Provide the [x, y] coordinate of the cell's center where the given text is located.  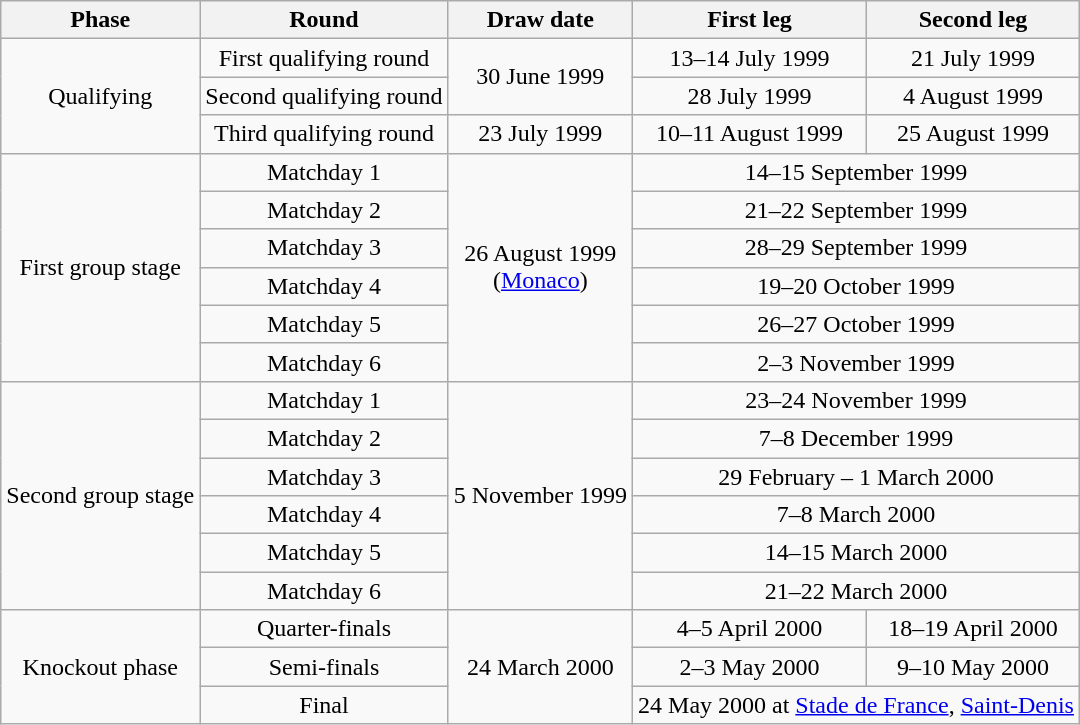
21–22 March 2000 [856, 591]
28–29 September 1999 [856, 248]
Second leg [972, 20]
28 July 1999 [750, 96]
14–15 September 1999 [856, 172]
14–15 March 2000 [856, 553]
21 July 1999 [972, 58]
18–19 April 2000 [972, 629]
Semi-finals [324, 667]
23–24 November 1999 [856, 400]
Qualifying [100, 96]
7–8 December 1999 [856, 438]
Second qualifying round [324, 96]
21–22 September 1999 [856, 210]
First leg [750, 20]
23 July 1999 [540, 134]
First group stage [100, 267]
5 November 1999 [540, 495]
Third qualifying round [324, 134]
26 August 1999(Monaco) [540, 267]
Round [324, 20]
First qualifying round [324, 58]
26–27 October 1999 [856, 324]
25 August 1999 [972, 134]
10–11 August 1999 [750, 134]
9–10 May 2000 [972, 667]
Knockout phase [100, 667]
2–3 May 2000 [750, 667]
Final [324, 705]
7–8 March 2000 [856, 515]
4–5 April 2000 [750, 629]
2–3 November 1999 [856, 362]
Draw date [540, 20]
29 February – 1 March 2000 [856, 477]
4 August 1999 [972, 96]
24 May 2000 at Stade de France, Saint-Denis [856, 705]
13–14 July 1999 [750, 58]
Quarter-finals [324, 629]
24 March 2000 [540, 667]
Phase [100, 20]
19–20 October 1999 [856, 286]
Second group stage [100, 495]
30 June 1999 [540, 77]
